Find where the given text appears and provide that cell's center as [X, Y] coordinate. 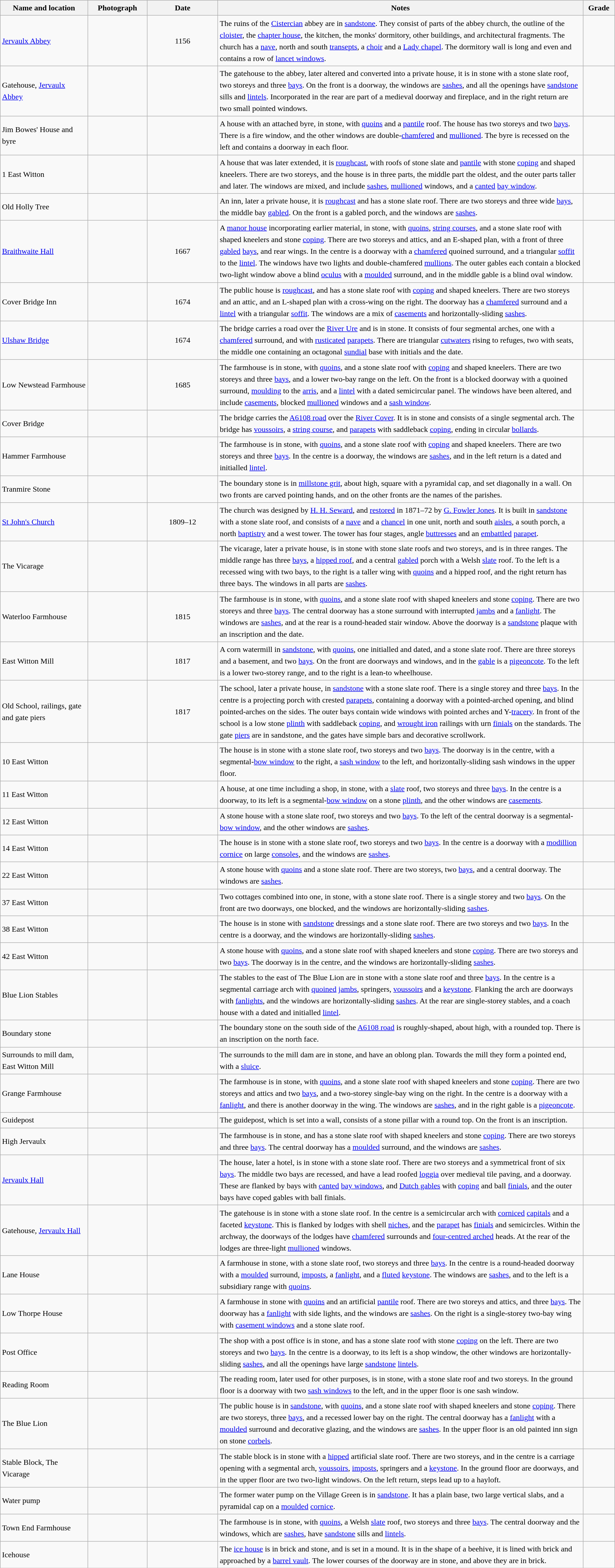
Icehouse [44, 1554]
1156 [183, 41]
Hammer Farmhouse [44, 456]
Lane House [44, 1275]
Photograph [117, 8]
Old Holly Tree [44, 207]
Grange Farmhouse [44, 1094]
Waterloo Farmhouse [44, 617]
Notes [400, 8]
Boundary stone [44, 1033]
Old School, railings, gate and gate piers [44, 711]
Name and location [44, 8]
12 East Witton [44, 822]
1 East Witton [44, 174]
Date [183, 8]
Jim Bowes' House and byre [44, 136]
42 East Witton [44, 956]
The former water pump on the Village Green is in sandstone. It has a plain base, two large vertical slabs, and a pyramidal cap on a moulded cornice. [400, 1501]
10 East Witton [44, 762]
Town End Farmhouse [44, 1528]
The guidepost, which is set into a wall, consists of a stone pillar with a round top. On the front is an inscription. [400, 1120]
Jervaulx Abbey [44, 41]
Braithwaite Hall [44, 251]
High Jervaulx [44, 1142]
Low Newstead Farmhouse [44, 385]
A stone house with quoins and a stone slate roof. There are two storeys, two bays, and a central doorway. The windows are sashes. [400, 876]
Reading Room [44, 1385]
Gatehouse, Jervaulx Hall [44, 1231]
1815 [183, 617]
Jervaulx Hall [44, 1180]
Guidepost [44, 1120]
38 East Witton [44, 929]
14 East Witton [44, 848]
Low Thorpe House [44, 1314]
St John's Church [44, 522]
Cover Bridge Inn [44, 302]
Grade [599, 8]
The Vicarage [44, 567]
22 East Witton [44, 876]
Water pump [44, 1501]
Post Office [44, 1352]
Tranmire Stone [44, 489]
The Blue Lion [44, 1423]
37 East Witton [44, 902]
Gatehouse, Jervaulx Abbey [44, 91]
Cover Bridge [44, 423]
The surrounds to the mill dam are in stone, and have an oblong plan. Towards the mill they form a pointed end, with a sluice. [400, 1060]
Ulshaw Bridge [44, 340]
East Witton Mill [44, 661]
Blue Lion Stables [44, 995]
1809–12 [183, 522]
1685 [183, 385]
Surrounds to mill dam,East Witton Mill [44, 1060]
Stable Block, The Vicarage [44, 1468]
The boundary stone on the south side of the A6108 road is roughly-shaped, about high, with a rounded top. There is an inscription on the north face. [400, 1033]
1667 [183, 251]
11 East Witton [44, 794]
